Return (x, y) of the center of cell containing provided text 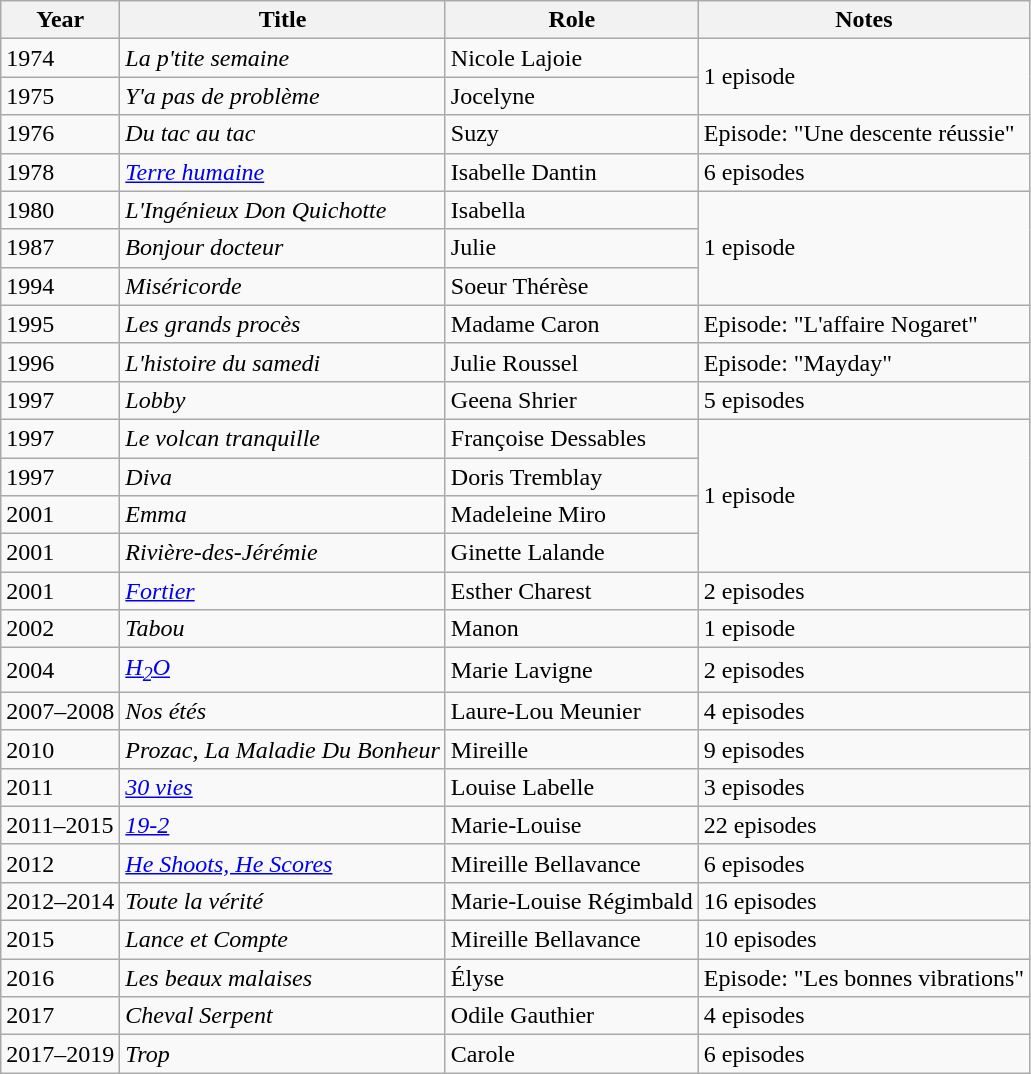
Élyse (572, 978)
Tabou (282, 629)
Le volcan tranquille (282, 438)
L'histoire du samedi (282, 362)
Episode: "Mayday" (864, 362)
Mireille (572, 749)
30 vies (282, 787)
Laure-Lou Meunier (572, 711)
Madeleine Miro (572, 515)
L'Ingénieux Don Quichotte (282, 210)
22 episodes (864, 825)
2016 (60, 978)
Marie-Louise (572, 825)
Geena Shrier (572, 400)
Fortier (282, 591)
19-2 (282, 825)
Louise Labelle (572, 787)
Lobby (282, 400)
16 episodes (864, 901)
1976 (60, 134)
1975 (60, 96)
Carole (572, 1054)
Trop (282, 1054)
1980 (60, 210)
Title (282, 20)
Episode: "Une descente réussie" (864, 134)
Les grands procès (282, 324)
Bonjour docteur (282, 248)
2004 (60, 670)
Marie-Louise Régimbald (572, 901)
Du tac au tac (282, 134)
Ginette Lalande (572, 553)
Nicole Lajoie (572, 58)
Episode: "L'affaire Nogaret" (864, 324)
Jocelyne (572, 96)
Lance et Compte (282, 940)
He Shoots, He Scores (282, 863)
Les beaux malaises (282, 978)
2002 (60, 629)
2010 (60, 749)
Manon (572, 629)
2011 (60, 787)
2017–2019 (60, 1054)
5 episodes (864, 400)
Terre humaine (282, 172)
Episode: "Les bonnes vibrations" (864, 978)
Doris Tremblay (572, 477)
10 episodes (864, 940)
1974 (60, 58)
Marie Lavigne (572, 670)
Role (572, 20)
Prozac, La Maladie Du Bonheur (282, 749)
Year (60, 20)
Miséricorde (282, 286)
1994 (60, 286)
Esther Charest (572, 591)
Toute la vérité (282, 901)
H2O (282, 670)
Cheval Serpent (282, 1016)
Julie (572, 248)
2011–2015 (60, 825)
2015 (60, 940)
3 episodes (864, 787)
2012–2014 (60, 901)
Y'a pas de problème (282, 96)
La p'tite semaine (282, 58)
2017 (60, 1016)
1978 (60, 172)
2007–2008 (60, 711)
Odile Gauthier (572, 1016)
9 episodes (864, 749)
Rivière-des-Jérémie (282, 553)
1996 (60, 362)
Emma (282, 515)
Madame Caron (572, 324)
Nos étés (282, 711)
Notes (864, 20)
Françoise Dessables (572, 438)
Diva (282, 477)
2012 (60, 863)
Julie Roussel (572, 362)
Isabelle Dantin (572, 172)
1995 (60, 324)
1987 (60, 248)
Soeur Thérèse (572, 286)
Isabella (572, 210)
Suzy (572, 134)
